Capture the cell that displays the provided text and extract its [x, y] central coordinate. 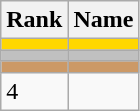
4 [34, 91]
Name [104, 20]
Rank [34, 20]
